Output the (x, y) coordinate of the center of the cell containing the given text.  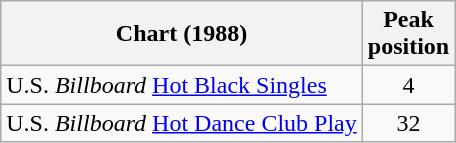
Peakposition (408, 34)
32 (408, 123)
Chart (1988) (182, 34)
U.S. Billboard Hot Dance Club Play (182, 123)
U.S. Billboard Hot Black Singles (182, 85)
4 (408, 85)
